From the cell containing the given text, extract its center point as (X, Y) coordinate. 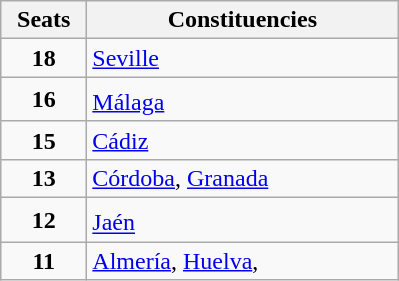
Seville (242, 58)
Córdoba, Granada (242, 178)
Jaén (242, 220)
Almería, Huelva, (242, 261)
16 (44, 100)
Seats (44, 20)
18 (44, 58)
Málaga (242, 100)
Cádiz (242, 140)
13 (44, 178)
Constituencies (242, 20)
12 (44, 220)
11 (44, 261)
15 (44, 140)
